Provide the (X, Y) coordinate of the cell's center where the given text is located.  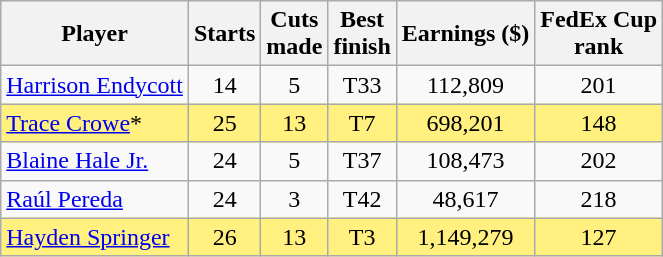
25 (224, 123)
Hayden Springer (95, 237)
127 (599, 237)
T37 (362, 161)
201 (599, 85)
14 (224, 85)
Blaine Hale Jr. (95, 161)
3 (294, 199)
698,201 (465, 123)
Starts (224, 34)
Bestfinish (362, 34)
148 (599, 123)
Harrison Endycott (95, 85)
T3 (362, 237)
112,809 (465, 85)
26 (224, 237)
202 (599, 161)
Cutsmade (294, 34)
1,149,279 (465, 237)
Earnings ($) (465, 34)
T33 (362, 85)
T42 (362, 199)
218 (599, 199)
T7 (362, 123)
108,473 (465, 161)
48,617 (465, 199)
FedEx Cuprank (599, 34)
Raúl Pereda (95, 199)
Trace Crowe* (95, 123)
Player (95, 34)
